Find where the given text appears and provide that cell's center as (x, y) coordinate. 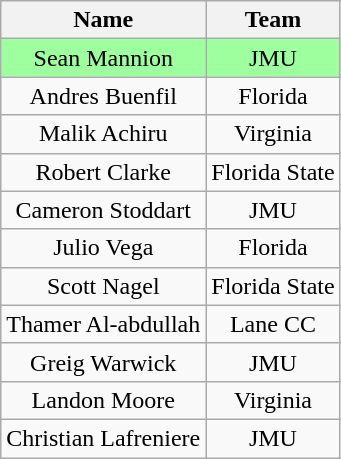
Name (104, 20)
Robert Clarke (104, 172)
Malik Achiru (104, 134)
Julio Vega (104, 248)
Thamer Al-abdullah (104, 324)
Andres Buenfil (104, 96)
Christian Lafreniere (104, 438)
Team (273, 20)
Sean Mannion (104, 58)
Landon Moore (104, 400)
Lane CC (273, 324)
Cameron Stoddart (104, 210)
Greig Warwick (104, 362)
Scott Nagel (104, 286)
